From the cell containing the given text, extract its center point as [x, y] coordinate. 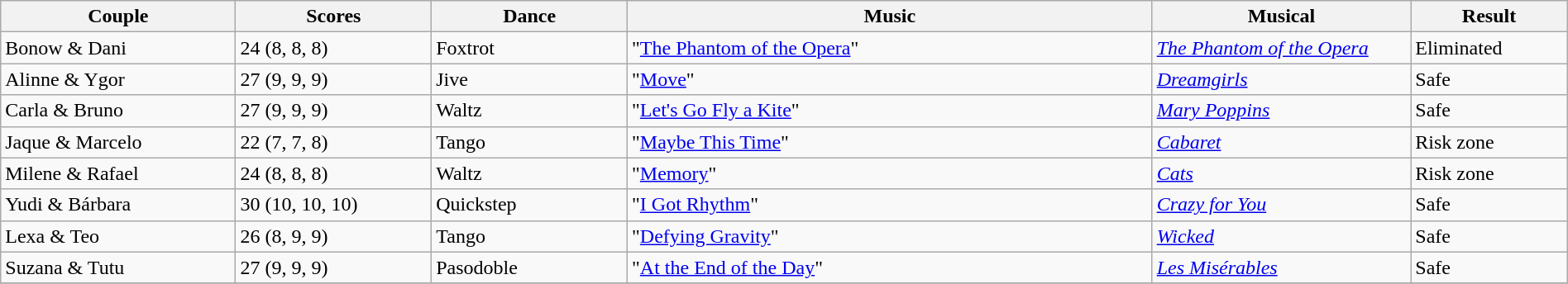
Les Misérables [1282, 267]
Cabaret [1282, 142]
"The Phantom of the Opera" [890, 48]
Eliminated [1489, 48]
Music [890, 17]
Couple [118, 17]
Pasodoble [529, 267]
Suzana & Tutu [118, 267]
Crazy for You [1282, 205]
30 (10, 10, 10) [334, 205]
Scores [334, 17]
Result [1489, 17]
Jaque & Marcelo [118, 142]
Bonow & Dani [118, 48]
Cats [1282, 173]
"Defying Gravity" [890, 236]
26 (8, 9, 9) [334, 236]
22 (7, 7, 8) [334, 142]
Quickstep [529, 205]
Dance [529, 17]
"Memory" [890, 173]
"At the End of the Day" [890, 267]
Jive [529, 79]
"Let's Go Fly a Kite" [890, 111]
"I Got Rhythm" [890, 205]
Wicked [1282, 236]
Milene & Rafael [118, 173]
Foxtrot [529, 48]
Carla & Bruno [118, 111]
Alinne & Ygor [118, 79]
"Move" [890, 79]
Yudi & Bárbara [118, 205]
"Maybe This Time" [890, 142]
Mary Poppins [1282, 111]
Musical [1282, 17]
The Phantom of the Opera [1282, 48]
Lexa & Teo [118, 236]
Dreamgirls [1282, 79]
